Search for the cell housing the specified text and yield its (X, Y) center coordinate. 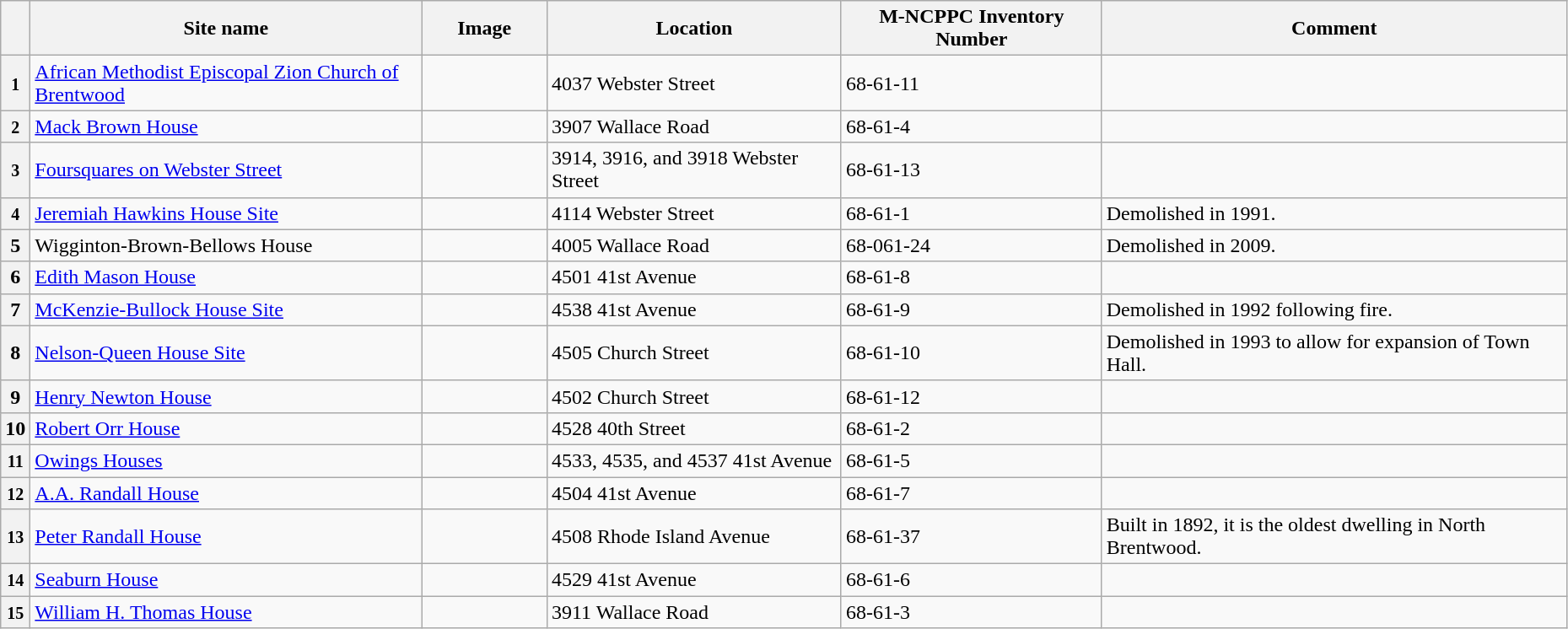
7 (15, 309)
McKenzie-Bullock House Site (226, 309)
13 (15, 536)
Foursquares on Webster Street (226, 170)
68-61-12 (972, 396)
William H. Thomas House (226, 612)
Mack Brown House (226, 126)
Demolished in 2009. (1334, 245)
Location (693, 29)
5 (15, 245)
Wigginton-Brown-Bellows House (226, 245)
68-61-13 (972, 170)
68-61-3 (972, 612)
68-61-9 (972, 309)
4114 Webster Street (693, 213)
4 (15, 213)
68-61-10 (972, 352)
Built in 1892, it is the oldest dwelling in North Brentwood. (1334, 536)
4501 41st Avenue (693, 277)
Comment (1334, 29)
14 (15, 580)
4529 41st Avenue (693, 580)
Henry Newton House (226, 396)
4538 41st Avenue (693, 309)
4508 Rhode Island Avenue (693, 536)
Jeremiah Hawkins House Site (226, 213)
6 (15, 277)
68-61-2 (972, 428)
Demolished in 1992 following fire. (1334, 309)
4005 Wallace Road (693, 245)
4528 40th Street (693, 428)
3911 Wallace Road (693, 612)
Site name (226, 29)
3907 Wallace Road (693, 126)
8 (15, 352)
Demolished in 1993 to allow for expansion of Town Hall. (1334, 352)
3 (15, 170)
3914, 3916, and 3918 Webster Street (693, 170)
68-61-8 (972, 277)
68-61-37 (972, 536)
Demolished in 1991. (1334, 213)
15 (15, 612)
Robert Orr House (226, 428)
11 (15, 460)
Edith Mason House (226, 277)
9 (15, 396)
68-61-11 (972, 83)
68-61-5 (972, 460)
4533, 4535, and 4537 41st Avenue (693, 460)
10 (15, 428)
4504 41st Avenue (693, 493)
68-61-7 (972, 493)
4037 Webster Street (693, 83)
Peter Randall House (226, 536)
2 (15, 126)
68-61-6 (972, 580)
A.A. Randall House (226, 493)
4505 Church Street (693, 352)
68-061-24 (972, 245)
1 (15, 83)
African Methodist Episcopal Zion Church of Brentwood (226, 83)
68-61-1 (972, 213)
12 (15, 493)
M-NCPPC Inventory Number (972, 29)
Image (484, 29)
Owings Houses (226, 460)
Seaburn House (226, 580)
68-61-4 (972, 126)
Nelson-Queen House Site (226, 352)
4502 Church Street (693, 396)
